Locate the cell with the specified text and output its [x, y] center coordinate. 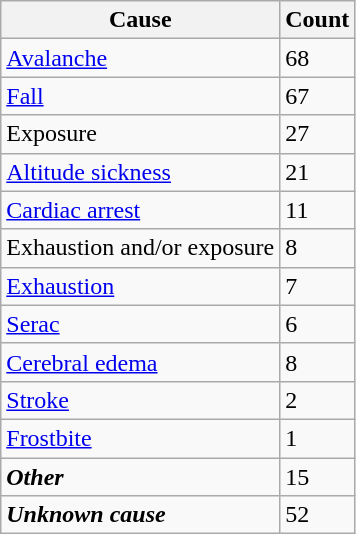
Stroke [140, 400]
15 [318, 477]
Exhaustion [140, 286]
68 [318, 58]
Frostbite [140, 438]
Unknown cause [140, 515]
7 [318, 286]
Other [140, 477]
Fall [140, 96]
Cause [140, 20]
Cardiac arrest [140, 210]
Exposure [140, 134]
Serac [140, 324]
Count [318, 20]
27 [318, 134]
52 [318, 515]
11 [318, 210]
2 [318, 400]
Exhaustion and/or exposure [140, 248]
67 [318, 96]
Altitude sickness [140, 172]
1 [318, 438]
6 [318, 324]
Avalanche [140, 58]
21 [318, 172]
Cerebral edema [140, 362]
